Detect which cell encompasses the target text, then output its [x, y] center coordinate. 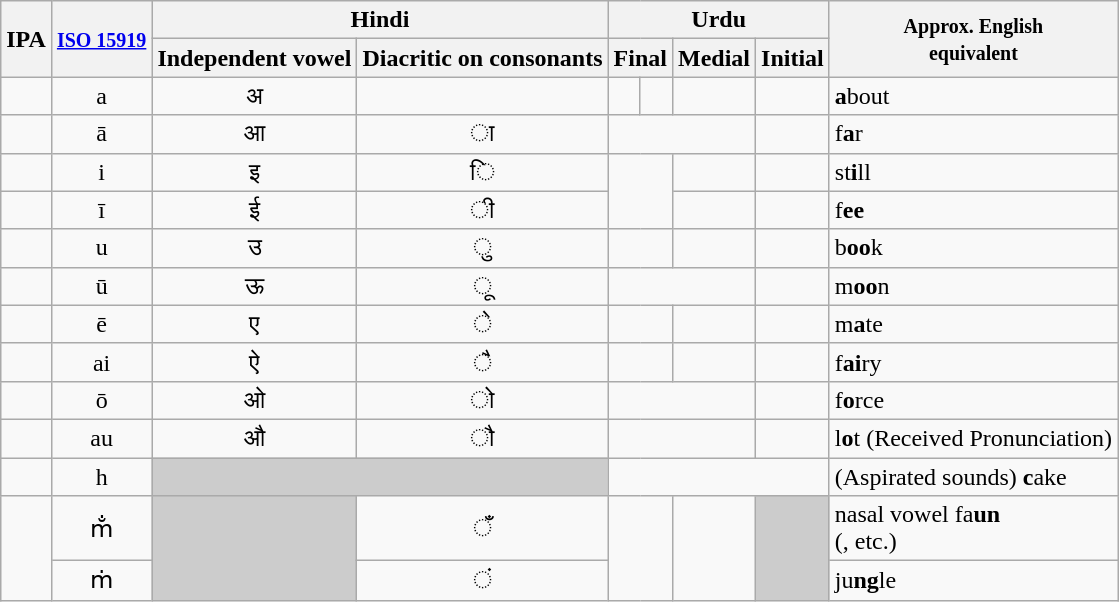
े [482, 324]
ी [482, 210]
ि [482, 172]
ai [101, 362]
about [973, 96]
ऊ [254, 286]
Approx. Englishequivalent [973, 39]
ī [101, 210]
Initial [793, 58]
ओ [254, 400]
a [101, 96]
h [101, 477]
i [101, 172]
ौ [482, 438]
ऐ [254, 362]
औ [254, 438]
nasal vowel faun(, etc.) [973, 528]
Urdu [718, 20]
m̐ [101, 528]
ए [254, 324]
fairy [973, 362]
ई [254, 210]
इ [254, 172]
ो [482, 400]
Final [640, 58]
au [101, 438]
ō [101, 400]
ū [101, 286]
IPA [26, 39]
ै [482, 362]
u [101, 248]
(Aspirated sounds) cake [973, 477]
उ [254, 248]
lot (Received Pronunciation) [973, 438]
ं [482, 581]
book [973, 248]
jungle [973, 581]
Hindi [380, 20]
far [973, 134]
Independent vowel [254, 58]
moon [973, 286]
ṁ [101, 581]
ISO 15919 [101, 39]
ँ [482, 528]
force [973, 400]
ē [101, 324]
fee [973, 210]
ू [482, 286]
still [973, 172]
Medial [714, 58]
ु [482, 248]
ā [101, 134]
mate [973, 324]
ा [482, 134]
अ [254, 96]
आ [254, 134]
Diacritic on consonants [482, 58]
